Detect which cell encompasses the target text, then output its [x, y] center coordinate. 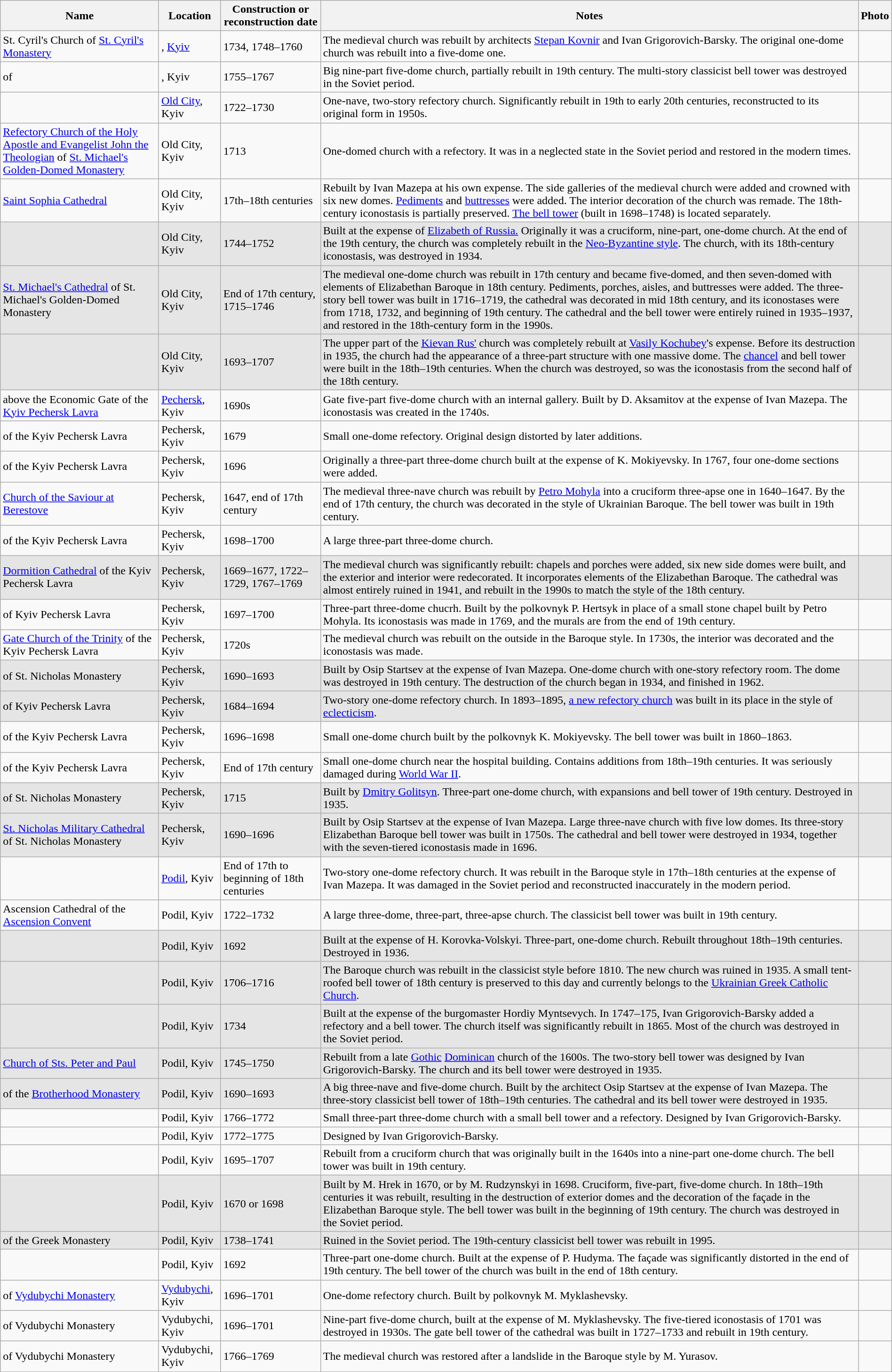
Photo [875, 16]
1720s [271, 645]
of [80, 77]
Designed by Ivan Grigorovich-Barsky. [589, 1136]
1697–1700 [271, 614]
Small one-dome refectory. Original design distorted by later additions. [589, 436]
1745–1750 [271, 1063]
1738–1741 [271, 1240]
St. Nicholas Military Cathedral of St. Nicholas Monastery [80, 835]
Dormition Cathedral of the Kyiv Pechersk Lavra [80, 578]
17th–18th centuries [271, 200]
Saint Sophia Cathedral [80, 200]
1766–1772 [271, 1118]
1669–1677, 1722–1729, 1767–1769 [271, 578]
Ascension Cathedral of the Ascension Convent [80, 915]
of the Brotherhood Monastery [80, 1094]
1722–1730 [271, 107]
Name [80, 16]
above the Economic Gate of the Kyiv Pechersk Lavra [80, 405]
1647, end of 17th century [271, 503]
1715 [271, 798]
Rebuilt from a cruciform church that was originally built in the 1640s into a nine-part one-dome church. The bell tower was built in 19th century. [589, 1160]
1684–1694 [271, 706]
St. Cyril's Church of St. Cyril's Monastery [80, 46]
1766–1769 [271, 1356]
1679 [271, 436]
1696–1698 [271, 737]
1696 [271, 467]
Small one-dome church near the hospital building. Contains additions from 18th–19th centuries. It was seriously damaged during World War II. [589, 768]
End of 17th to beginning of 18th centuries [271, 878]
1734 [271, 1026]
Church of the Saviour at Berestove [80, 503]
Small one-dome church built by the polkovnyk K. Mokiyevsky. The bell tower was built in 1860–1863. [589, 737]
Big nine-part five-dome church, partially rebuilt in 19th century. The multi-story classicist bell tower was destroyed in the Soviet period. [589, 77]
1734, 1748–1760 [271, 46]
Built at the expense of H. Korovka-Volskyi. Three-part, one-dome church. Rebuilt throughout 18th–19th centuries. Destroyed in 1936. [589, 945]
Originally a three-part three-dome church built at the expense of K. Mokiyevsky. In 1767, four one-dome sections were added. [589, 467]
1695–1707 [271, 1160]
A large three-dome, three-part, three-apse church. The classicist bell tower was built in 19th century. [589, 915]
1670 or 1698 [271, 1203]
Gate Church of the Trinity of the Kyiv Pechersk Lavra [80, 645]
End of 17th century [271, 768]
of the Greek Monastery [80, 1240]
1698–1700 [271, 541]
1690s [271, 405]
Notes [589, 16]
1755–1767 [271, 77]
1772–1775 [271, 1136]
1690–1696 [271, 835]
1706–1716 [271, 983]
The medieval church was restored after a landslide in the Baroque style by M. Yurasov. [589, 1356]
One-nave, two-story refectory church. Significantly rebuilt in 19th to early 20th centuries, reconstructed to its original form in 1950s. [589, 107]
One-dome refectory church. Built by polkovnyk М. Myklashevsky. [589, 1295]
Construction or reconstruction date [271, 16]
A large three-part three-dome church. [589, 541]
The medieval church was rebuilt on the outside in the Baroque style. In 1730s, the interior was decorated and the iconostasis was made. [589, 645]
Small three-part three-dome church with a small bell tower and a refectory. Designed by Ivan Grigorovich-Barsky. [589, 1118]
1693–1707 [271, 362]
Refectory Church of the Holy Apostle and Evangelist John the Theologian of St. Michael's Golden-Domed Monastery [80, 151]
1722–1732 [271, 915]
End of 17th century, 1715–1746 [271, 300]
One-domed church with a refectory. It was in a neglected state in the Soviet period and restored in the modern times. [589, 151]
Church of Sts. Peter and Paul [80, 1063]
Location [190, 16]
St. Michael's Cathedral of St. Michael's Golden-Domed Monastery [80, 300]
1713 [271, 151]
Two-story one-dome refectory church. In 1893–1895, a new refectory church was built in its place in the style of eclecticism. [589, 706]
Ruined in the Soviet period. The 19th-century classicist bell tower was rebuilt in 1995. [589, 1240]
1744–1752 [271, 244]
Built by Dmitry Golitsyn. Three-part one-dome church, with expansions and bell tower of 19th century. Destroyed in 1935. [589, 798]
